Locate the cell with the specified text and output its [x, y] center coordinate. 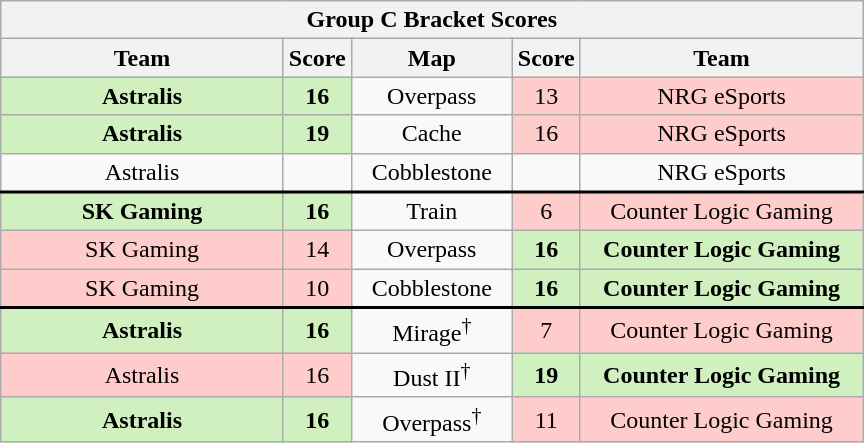
10 [317, 288]
13 [546, 96]
Train [432, 212]
Cache [432, 134]
Group C Bracket Scores [432, 20]
7 [546, 330]
14 [317, 250]
6 [546, 212]
11 [546, 420]
Mirage† [432, 330]
Map [432, 58]
Dust II† [432, 376]
Overpass† [432, 420]
